Extract the (x, y) coordinate from the center of the cell holding the provided text.  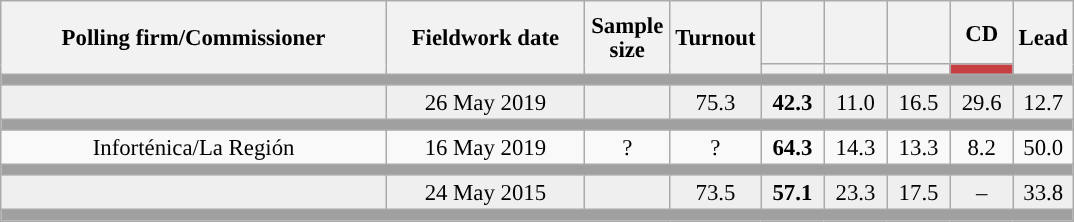
CD (982, 32)
Polling firm/Commissioner (194, 38)
57.1 (792, 194)
23.3 (856, 194)
– (982, 194)
75.3 (716, 102)
13.3 (918, 148)
16 May 2019 (485, 148)
Fieldwork date (485, 38)
14.3 (856, 148)
50.0 (1043, 148)
42.3 (792, 102)
17.5 (918, 194)
73.5 (716, 194)
Lead (1043, 38)
11.0 (856, 102)
26 May 2019 (485, 102)
Sample size (627, 38)
29.6 (982, 102)
64.3 (792, 148)
16.5 (918, 102)
24 May 2015 (485, 194)
Inforténica/La Región (194, 148)
33.8 (1043, 194)
8.2 (982, 148)
Turnout (716, 38)
12.7 (1043, 102)
